Return the (x, y) coordinate for the center point of the cell that contains the specified text.  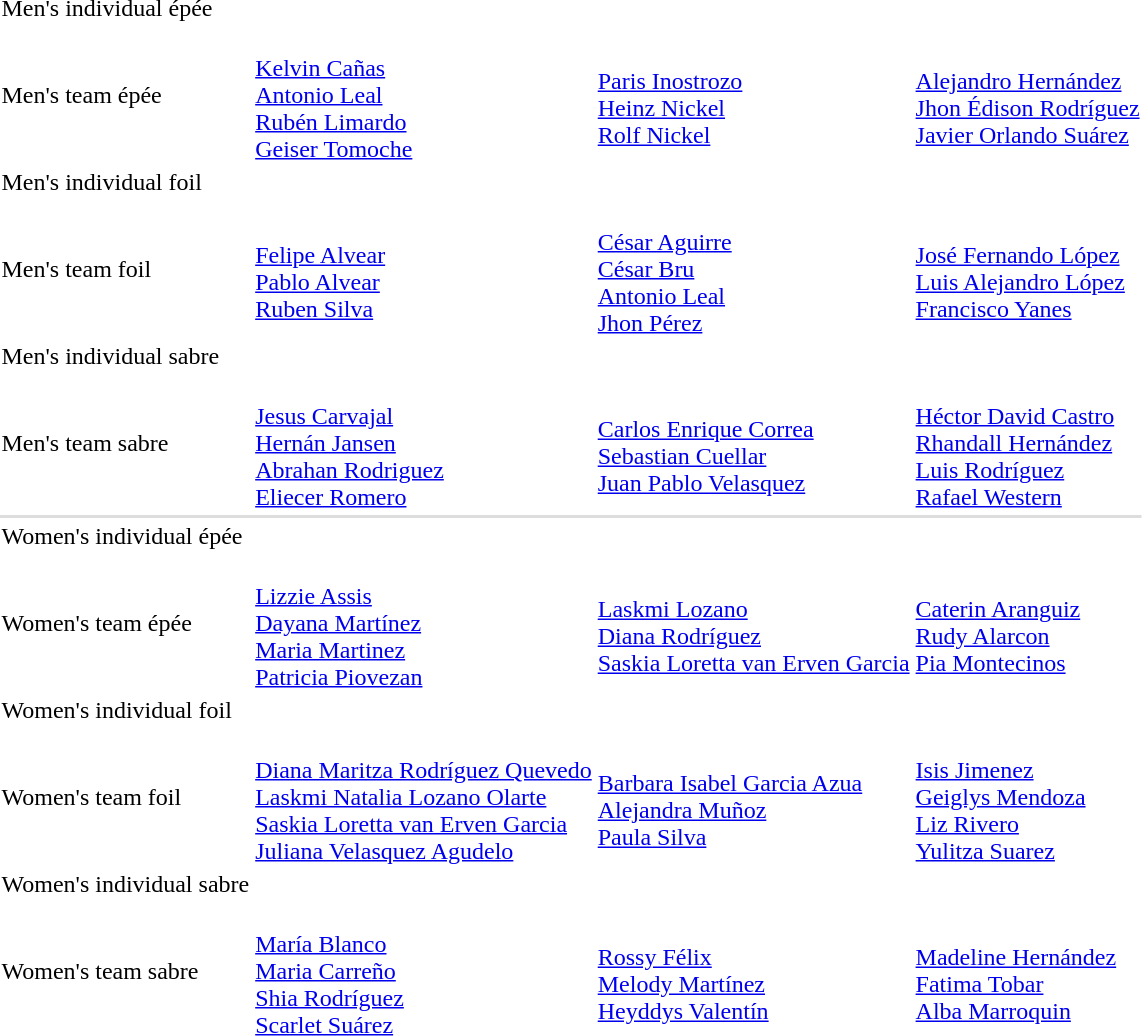
Jesus CarvajalHernán JansenAbrahan RodriguezEliecer Romero (424, 443)
Diana Maritza Rodríguez QuevedoLaskmi Natalia Lozano OlarteSaskia Loretta van Erven GarciaJuliana Velasquez Agudelo (424, 797)
José Fernando LópezLuis Alejandro LópezFrancisco Yanes (1028, 269)
Héctor David CastroRhandall HernándezLuis RodríguezRafael Western (1028, 443)
Men's individual sabre (126, 356)
Isis JimenezGeiglys MendozaLiz RiveroYulitza Suarez (1028, 797)
Men's team sabre (126, 443)
Kelvin CañasAntonio LealRubén LimardoGeiser Tomoche (424, 95)
Lizzie AssisDayana MartínezMaria MartinezPatricia Piovezan (424, 623)
Women's individual épée (126, 536)
Men's team foil (126, 269)
Caterin AranguizRudy AlarconPia Montecinos (1028, 623)
Felipe AlvearPablo AlvearRuben Silva (424, 269)
Carlos Enrique CorreaSebastian CuellarJuan Pablo Velasquez (754, 443)
Men's team épée (126, 95)
Women's team épée (126, 623)
Paris InostrozoHeinz NickelRolf Nickel (754, 95)
Women's team foil (126, 797)
Women's individual sabre (126, 884)
Laskmi LozanoDiana RodríguezSaskia Loretta van Erven Garcia (754, 623)
Men's individual foil (126, 182)
Alejandro HernándezJhon Édison RodríguezJavier Orlando Suárez (1028, 95)
Barbara Isabel Garcia AzuaAlejandra MuñozPaula Silva (754, 797)
César AguirreCésar BruAntonio LealJhon Pérez (754, 269)
Women's individual foil (126, 710)
